Return the [x, y] coordinate for the center point of the cell that contains the specified text.  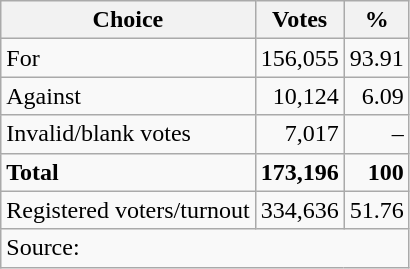
51.76 [376, 210]
Choice [128, 20]
Registered voters/turnout [128, 210]
For [128, 58]
% [376, 20]
Against [128, 96]
Total [128, 172]
10,124 [300, 96]
Source: [205, 248]
334,636 [300, 210]
6.09 [376, 96]
93.91 [376, 58]
Invalid/blank votes [128, 134]
– [376, 134]
100 [376, 172]
156,055 [300, 58]
Votes [300, 20]
173,196 [300, 172]
7,017 [300, 134]
